Locate the cell with the specified text and output its [X, Y] center coordinate. 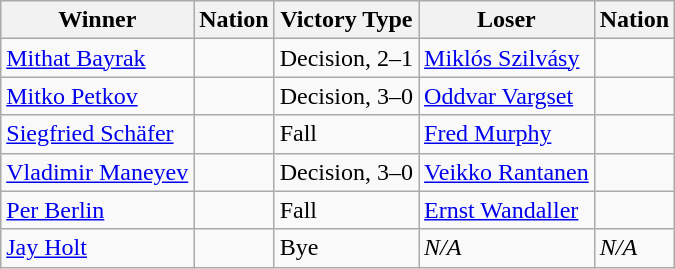
Ernst Wandaller [507, 210]
Fred Murphy [507, 134]
Jay Holt [98, 248]
Bye [346, 248]
Loser [507, 20]
Decision, 2–1 [346, 58]
Miklós Szilvásy [507, 58]
Siegfried Schäfer [98, 134]
Veikko Rantanen [507, 172]
Oddvar Vargset [507, 96]
Per Berlin [98, 210]
Vladimir Maneyev [98, 172]
Victory Type [346, 20]
Winner [98, 20]
Mithat Bayrak [98, 58]
Mitko Petkov [98, 96]
